From the cell containing the given text, extract its center point as [X, Y] coordinate. 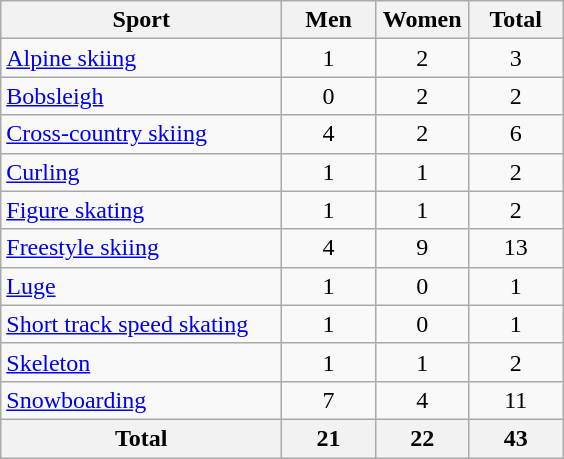
6 [516, 134]
Snowboarding [142, 400]
43 [516, 438]
Alpine skiing [142, 58]
Short track speed skating [142, 324]
7 [329, 400]
9 [422, 248]
22 [422, 438]
Sport [142, 20]
Skeleton [142, 362]
Men [329, 20]
Figure skating [142, 210]
Freestyle skiing [142, 248]
11 [516, 400]
Curling [142, 172]
3 [516, 58]
Cross-country skiing [142, 134]
13 [516, 248]
Women [422, 20]
21 [329, 438]
Luge [142, 286]
Bobsleigh [142, 96]
